Return [x, y] of the center of cell containing provided text 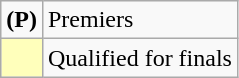
Premiers [140, 20]
(P) [22, 20]
Qualified for finals [140, 58]
